From the cell containing the given text, extract its center point as (X, Y) coordinate. 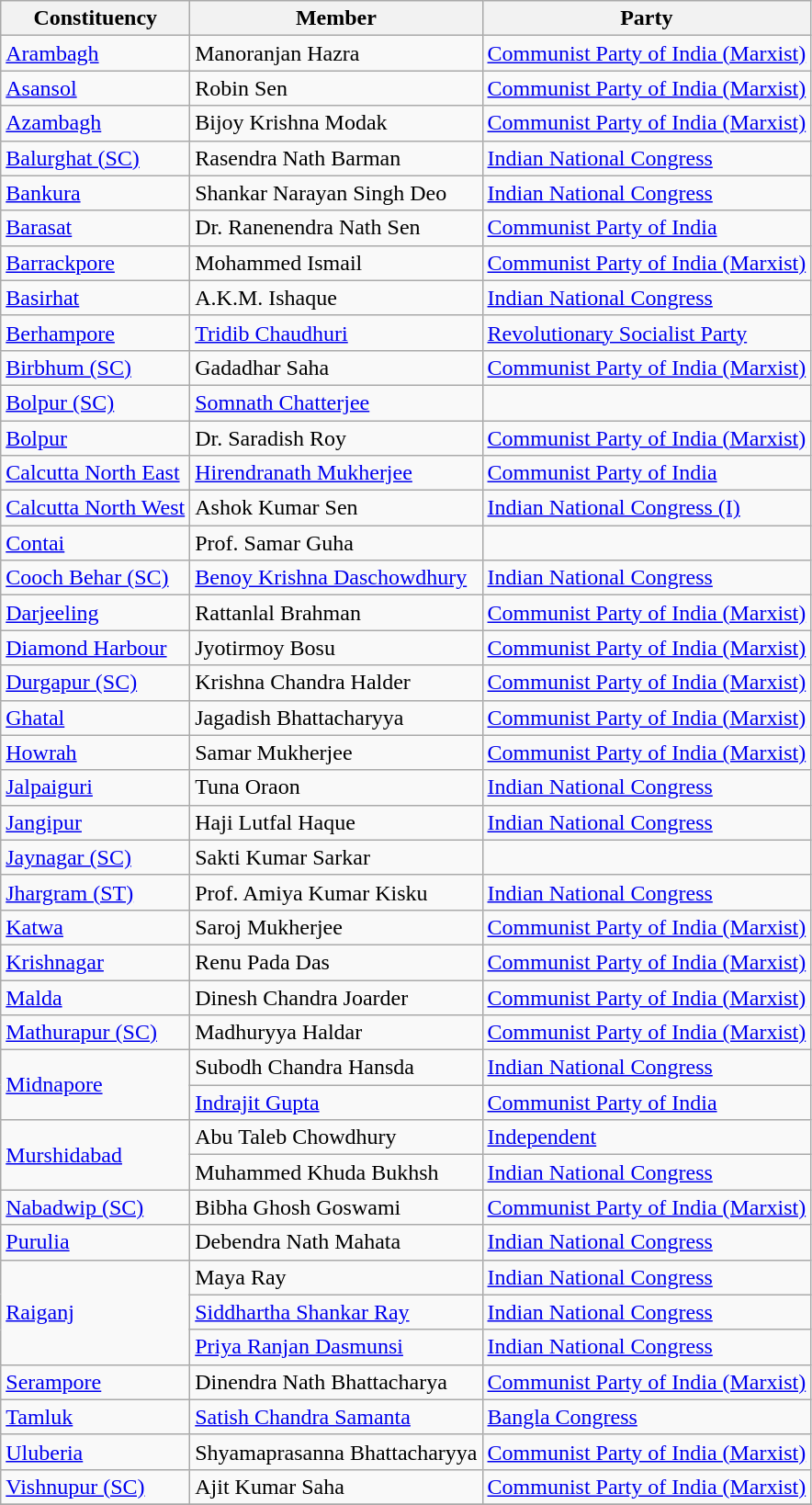
Jyotirmoy Bosu (336, 648)
Independent (647, 1137)
Haji Lutfal Haque (336, 822)
Satish Chandra Samanta (336, 1417)
Member (336, 18)
Bankura (96, 193)
Maya Ray (336, 1277)
Tuna Oraon (336, 787)
Calcutta North West (96, 508)
Bangla Congress (647, 1417)
Constituency (96, 18)
Dr. Ranenendra Nath Sen (336, 228)
Bolpur (SC) (96, 402)
Cooch Behar (SC) (96, 578)
Revolutionary Socialist Party (647, 333)
Asansol (96, 88)
Shankar Narayan Singh Deo (336, 193)
Indrajit Gupta (336, 1103)
Prof. Amiya Kumar Kisku (336, 892)
Calcutta North East (96, 473)
Basirhat (96, 298)
Durgapur (SC) (96, 683)
Ajit Kumar Saha (336, 1487)
Balurghat (SC) (96, 158)
Jaynagar (SC) (96, 857)
Mathurapur (SC) (96, 1033)
Prof. Samar Guha (336, 543)
Dinesh Chandra Joarder (336, 997)
Tridib Chaudhuri (336, 333)
Barrackpore (96, 263)
Arambagh (96, 53)
Bolpur (96, 438)
Bijoy Krishna Modak (336, 123)
Priya Ranjan Dasmunsi (336, 1347)
Dinendra Nath Bhattacharya (336, 1382)
Ashok Kumar Sen (336, 508)
Jangipur (96, 822)
Rattanlal Brahman (336, 613)
Malda (96, 997)
Manoranjan Hazra (336, 53)
Gadadhar Saha (336, 368)
Sakti Kumar Sarkar (336, 857)
A.K.M. Ishaque (336, 298)
Rasendra Nath Barman (336, 158)
Madhuryya Haldar (336, 1033)
Murshidabad (96, 1155)
Diamond Harbour (96, 648)
Muhammed Khuda Bukhsh (336, 1172)
Krishna Chandra Halder (336, 683)
Samar Mukherjee (336, 752)
Berhampore (96, 333)
Krishnagar (96, 962)
Benoy Krishna Daschowdhury (336, 578)
Abu Taleb Chowdhury (336, 1137)
Raiganj (96, 1312)
Subodh Chandra Hansda (336, 1068)
Shyamaprasanna Bhattacharyya (336, 1452)
Renu Pada Das (336, 962)
Birbhum (SC) (96, 368)
Party (647, 18)
Howrah (96, 752)
Vishnupur (SC) (96, 1487)
Nabadwip (SC) (96, 1207)
Dr. Saradish Roy (336, 438)
Purulia (96, 1242)
Hirendranath Mukherjee (336, 473)
Darjeeling (96, 613)
Jhargram (ST) (96, 892)
Uluberia (96, 1452)
Siddhartha Shankar Ray (336, 1312)
Serampore (96, 1382)
Jagadish Bhattacharyya (336, 718)
Tamluk (96, 1417)
Katwa (96, 927)
Mohammed Ismail (336, 263)
Ghatal (96, 718)
Azambagh (96, 123)
Contai (96, 543)
Saroj Mukherjee (336, 927)
Midnapore (96, 1085)
Indian National Congress (I) (647, 508)
Bibha Ghosh Goswami (336, 1207)
Barasat (96, 228)
Somnath Chatterjee (336, 402)
Robin Sen (336, 88)
Debendra Nath Mahata (336, 1242)
Jalpaiguri (96, 787)
